Provide the (x, y) coordinate of the cell's center where the given text is located.  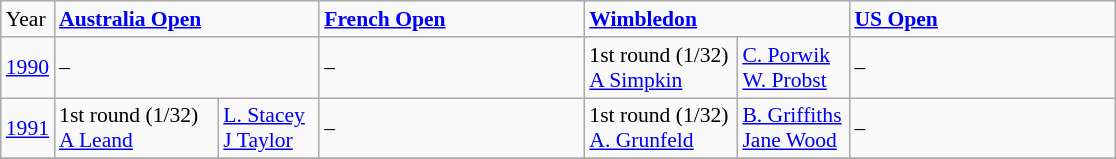
L. Stacey J Taylor (268, 128)
1st round (1/32) A Simpkin (660, 68)
1st round (1/32) A. Grunfeld (660, 128)
Australia Open (186, 19)
French Open (452, 19)
1990 (28, 68)
B. Griffiths Jane Wood (793, 128)
US Open (982, 19)
C. Porwik W. Probst (793, 68)
1991 (28, 128)
1st round (1/32) A Leand (136, 128)
Wimbledon (716, 19)
Year (28, 19)
